Determine the (X, Y) coordinate at the center of the cell enclosing the given text.  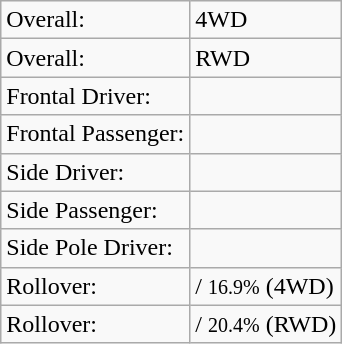
RWD (266, 58)
Side Passenger: (96, 210)
Frontal Driver: (96, 96)
Frontal Passenger: (96, 134)
/ 20.4% (RWD) (266, 324)
4WD (266, 20)
Side Pole Driver: (96, 248)
/ 16.9% (4WD) (266, 286)
Side Driver: (96, 172)
